Capture the cell that displays the provided text and extract its [x, y] central coordinate. 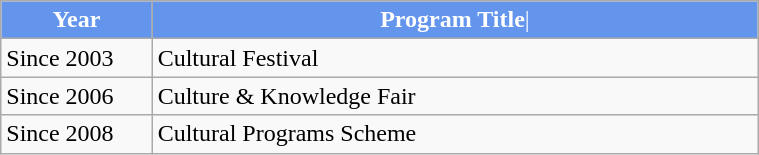
Since 2008 [76, 134]
Cultural Programs Scheme [455, 134]
Since 2003 [76, 58]
Since 2006 [76, 96]
Program Title| [455, 20]
Cultural Festival [455, 58]
Culture & Knowledge Fair [455, 96]
Year [76, 20]
